Detect which cell encompasses the target text, then output its (X, Y) center coordinate. 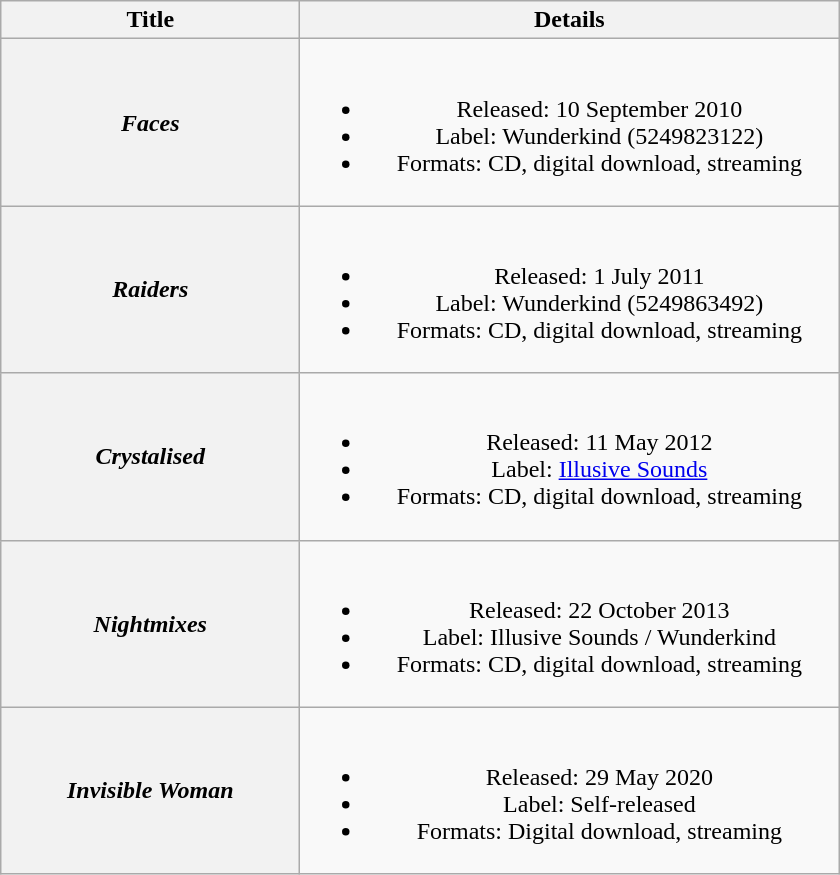
Crystalised (150, 456)
Released: 11 May 2012Label: Illusive SoundsFormats: CD, digital download, streaming (570, 456)
Released: 10 September 2010Label: Wunderkind (5249823122)Formats: CD, digital download, streaming (570, 122)
Faces (150, 122)
Released: 22 October 2013Label: Illusive Sounds / WunderkindFormats: CD, digital download, streaming (570, 624)
Details (570, 20)
Nightmixes (150, 624)
Invisible Woman (150, 790)
Released: 29 May 2020Label: Self-releasedFormats: Digital download, streaming (570, 790)
Released: 1 July 2011Label: Wunderkind (5249863492)Formats: CD, digital download, streaming (570, 290)
Raiders (150, 290)
Title (150, 20)
